Search for the cell housing the specified text and yield its [x, y] center coordinate. 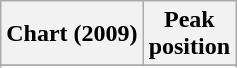
Chart (2009) [72, 34]
Peakposition [189, 34]
